Identify which cell holds the provided text, then report its (x, y) central coordinate. 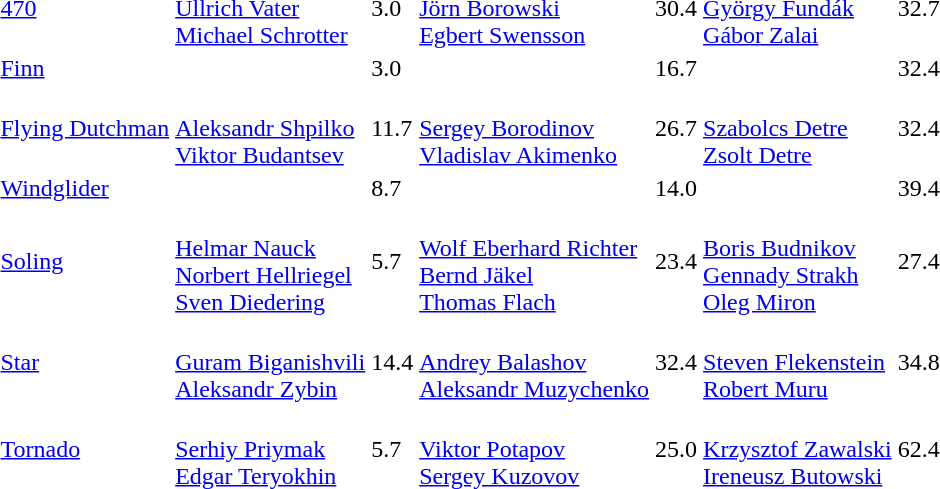
Helmar NauckNorbert HellriegelSven Diedering (270, 262)
23.4 (676, 262)
Andrey BalashovAleksandr Muzychenko (534, 362)
16.7 (676, 68)
14.0 (676, 188)
32.4 (676, 362)
Boris BudnikovGennady StrakhOleg Miron (798, 262)
Szabolcs DetreZsolt Detre (798, 128)
14.4 (392, 362)
5.7 (392, 262)
8.7 (392, 188)
26.7 (676, 128)
11.7 (392, 128)
Steven FlekensteinRobert Muru (798, 362)
3.0 (392, 68)
Guram BiganishviliAleksandr Zybin (270, 362)
Wolf Eberhard RichterBernd JäkelThomas Flach (534, 262)
Aleksandr ShpilkoViktor Budantsev (270, 128)
Sergey BorodinovVladislav Akimenko (534, 128)
